Provide the [x, y] coordinate of the cell's center where the given text is located.  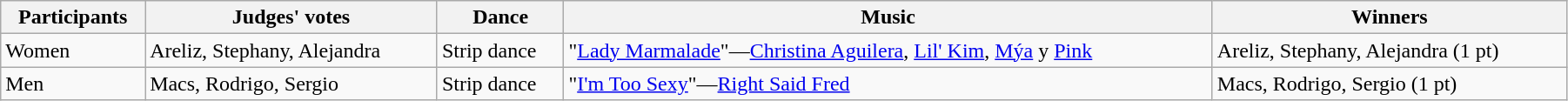
Women [73, 50]
Dance [500, 17]
Men [73, 84]
Macs, Rodrigo, Sergio (1 pt) [1389, 84]
Music [888, 17]
"I'm Too Sexy"—Right Said Fred [888, 84]
"Lady Marmalade"—Christina Aguilera, Lil' Kim, Mýa y Pink [888, 50]
Macs, Rodrigo, Sergio [291, 84]
Areliz, Stephany, Alejandra (1 pt) [1389, 50]
Areliz, Stephany, Alejandra [291, 50]
Winners [1389, 17]
Participants [73, 17]
Judges' votes [291, 17]
